From the cell containing the given text, extract its center point as [x, y] coordinate. 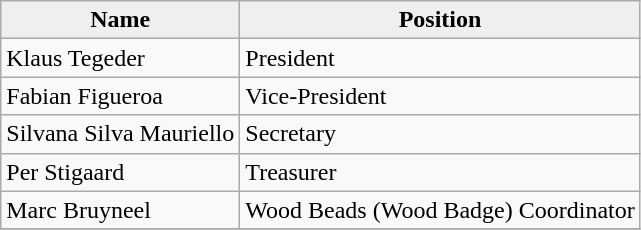
Name [120, 20]
Treasurer [440, 172]
President [440, 58]
Per Stigaard [120, 172]
Klaus Tegeder [120, 58]
Position [440, 20]
Vice-President [440, 96]
Fabian Figueroa [120, 96]
Marc Bruyneel [120, 210]
Wood Beads (Wood Badge) Coordinator [440, 210]
Silvana Silva Mauriello [120, 134]
Secretary [440, 134]
